Locate the cell with the specified text and output its (x, y) center coordinate. 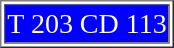
T 203 CD 113 (86, 24)
